Provide the (x, y) coordinate of the cell's center where the given text is located.  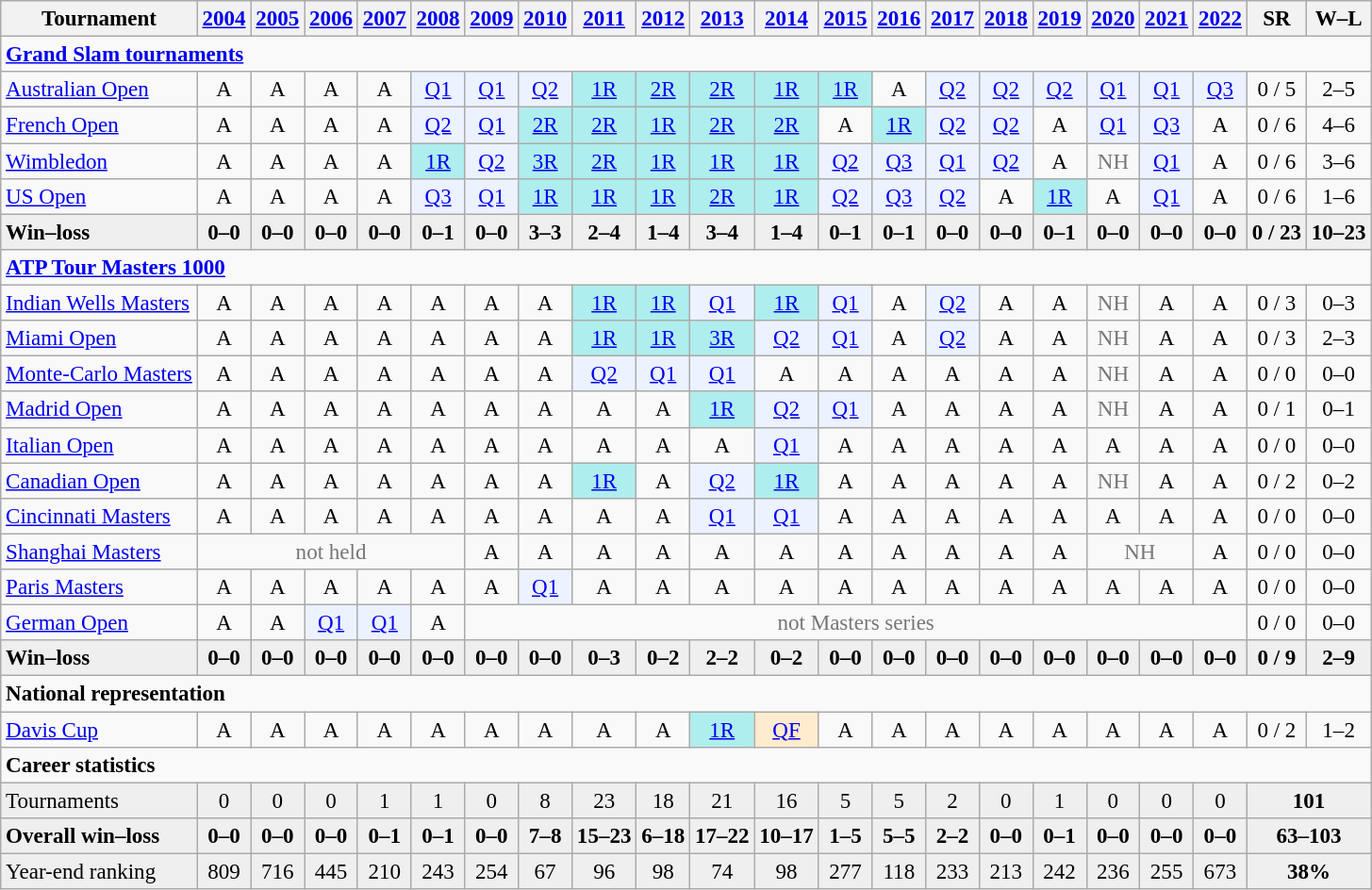
2016 (900, 19)
7–8 (545, 836)
809 (224, 872)
2017 (952, 19)
96 (604, 872)
277 (845, 872)
8 (545, 800)
Grand Slam tournaments (686, 55)
SR (1277, 19)
0 / 23 (1277, 232)
2007 (385, 19)
2–9 (1338, 658)
38% (1309, 872)
0 / 1 (1277, 410)
2008 (438, 19)
Overall win–loss (99, 836)
Wimbledon (99, 161)
233 (952, 872)
1–2 (1338, 730)
23 (604, 800)
101 (1309, 800)
254 (492, 872)
2018 (1005, 19)
5–5 (900, 836)
2022 (1220, 19)
Tournaments (99, 800)
2020 (1113, 19)
17–22 (722, 836)
Davis Cup (99, 730)
243 (438, 872)
2–5 (1338, 90)
2012 (664, 19)
16 (786, 800)
18 (664, 800)
673 (1220, 872)
2–4 (604, 232)
2011 (604, 19)
Shanghai Masters (99, 552)
10–23 (1338, 232)
Italian Open (99, 445)
2021 (1167, 19)
2006 (332, 19)
3–3 (545, 232)
Miami Open (99, 338)
445 (332, 872)
Indian Wells Masters (99, 304)
2019 (1060, 19)
10–17 (786, 836)
1–5 (845, 836)
National representation (686, 694)
3–6 (1338, 161)
German Open (99, 623)
67 (545, 872)
63–103 (1309, 836)
Australian Open (99, 90)
0 / 5 (1277, 90)
255 (1167, 872)
Cincinnati Masters (99, 517)
2004 (224, 19)
2015 (845, 19)
0 / 9 (1277, 658)
2–3 (1338, 338)
W–L (1338, 19)
3–4 (722, 232)
2010 (545, 19)
Tournament (99, 19)
Canadian Open (99, 481)
QF (786, 730)
716 (277, 872)
2005 (277, 19)
Madrid Open (99, 410)
2013 (722, 19)
236 (1113, 872)
213 (1005, 872)
4–6 (1338, 125)
210 (385, 872)
not Masters series (856, 623)
not held (331, 552)
Career statistics (686, 766)
Monte-Carlo Masters (99, 374)
6–18 (664, 836)
French Open (99, 125)
2009 (492, 19)
ATP Tour Masters 1000 (686, 268)
242 (1060, 872)
74 (722, 872)
2 (952, 800)
21 (722, 800)
1–6 (1338, 197)
2014 (786, 19)
US Open (99, 197)
118 (900, 872)
15–23 (604, 836)
Paris Masters (99, 587)
Year-end ranking (99, 872)
